Search for the cell housing the specified text and yield its (x, y) center coordinate. 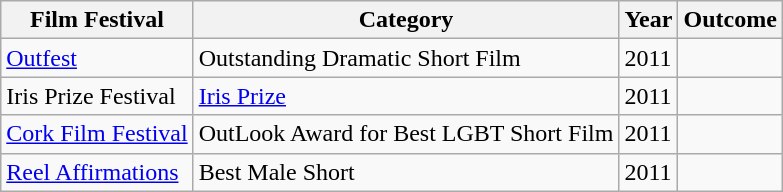
Cork Film Festival (97, 134)
Outcome (730, 20)
Outstanding Dramatic Short Film (406, 58)
Year (648, 20)
Best Male Short (406, 172)
OutLook Award for Best LGBT Short Film (406, 134)
Iris Prize Festival (97, 96)
Iris Prize (406, 96)
Category (406, 20)
Film Festival (97, 20)
Outfest (97, 58)
Reel Affirmations (97, 172)
